Return the [x, y] coordinate for the center point of the cell that contains the specified text.  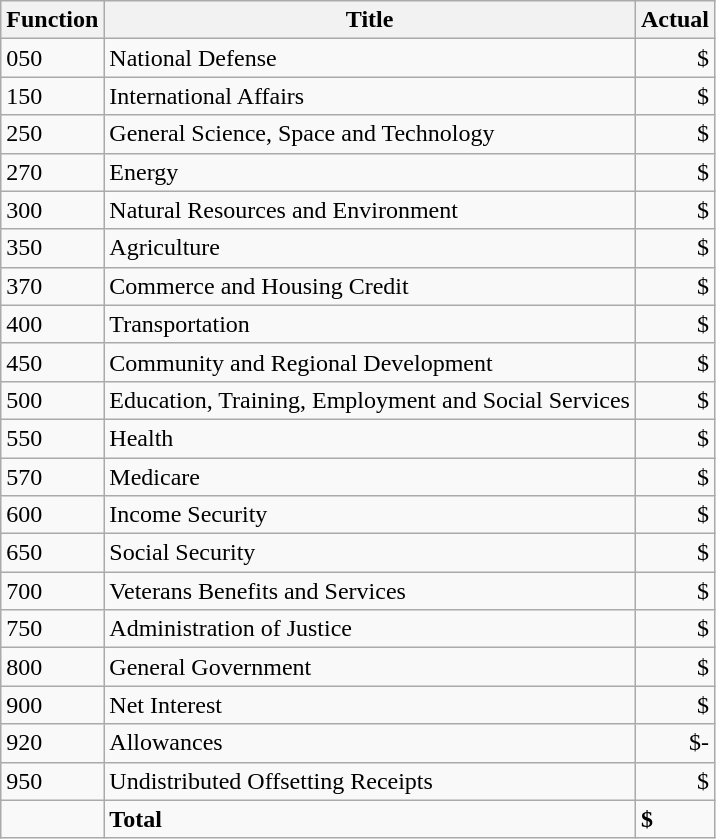
Net Interest [370, 705]
570 [52, 477]
Natural Resources and Environment [370, 210]
Actual [674, 20]
950 [52, 781]
920 [52, 743]
Title [370, 20]
700 [52, 591]
350 [52, 248]
Social Security [370, 553]
Commerce and Housing Credit [370, 286]
$- [674, 743]
650 [52, 553]
Education, Training, Employment and Social Services [370, 400]
Function [52, 20]
370 [52, 286]
Undistributed Offsetting Receipts [370, 781]
Transportation [370, 324]
Health [370, 438]
150 [52, 96]
Community and Regional Development [370, 362]
National Defense [370, 58]
Allowances [370, 743]
General Government [370, 667]
Administration of Justice [370, 629]
050 [52, 58]
Energy [370, 172]
600 [52, 515]
300 [52, 210]
900 [52, 705]
Medicare [370, 477]
Veterans Benefits and Services [370, 591]
270 [52, 172]
500 [52, 400]
750 [52, 629]
Total [370, 819]
800 [52, 667]
400 [52, 324]
Agriculture [370, 248]
International Affairs [370, 96]
General Science, Space and Technology [370, 134]
550 [52, 438]
Income Security [370, 515]
250 [52, 134]
450 [52, 362]
